Provide the [x, y] coordinate of the cell's center where the given text is located.  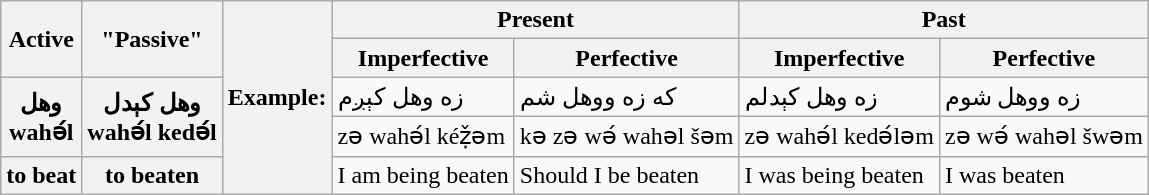
زه وهل کېدلم [839, 97]
zә wahә́l kéẓ̌әm [423, 136]
زه ووهل شوم [1044, 97]
to beaten [152, 175]
زه وهل کېږم [423, 97]
Active [42, 39]
I am being beaten [423, 175]
وهلwahә́l [42, 116]
Past [944, 20]
وهل کېدلwahә́l kedә́l [152, 116]
zә wahә́l kedә́lәm [839, 136]
kә zә wә́ wahәl šәm [626, 136]
zә wә́ wahәl šwәm [1044, 136]
I was being beaten [839, 175]
I was beaten [1044, 175]
to beat [42, 175]
Present [536, 20]
Example: [277, 98]
"Passive" [152, 39]
Should I be beaten [626, 175]
که زه ووهل شم [626, 97]
